Determine the (X, Y) coordinate at the center of the cell enclosing the given text.  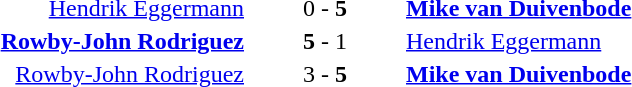
5 - 1 (324, 41)
